Identify which cell holds the provided text, then report its (X, Y) central coordinate. 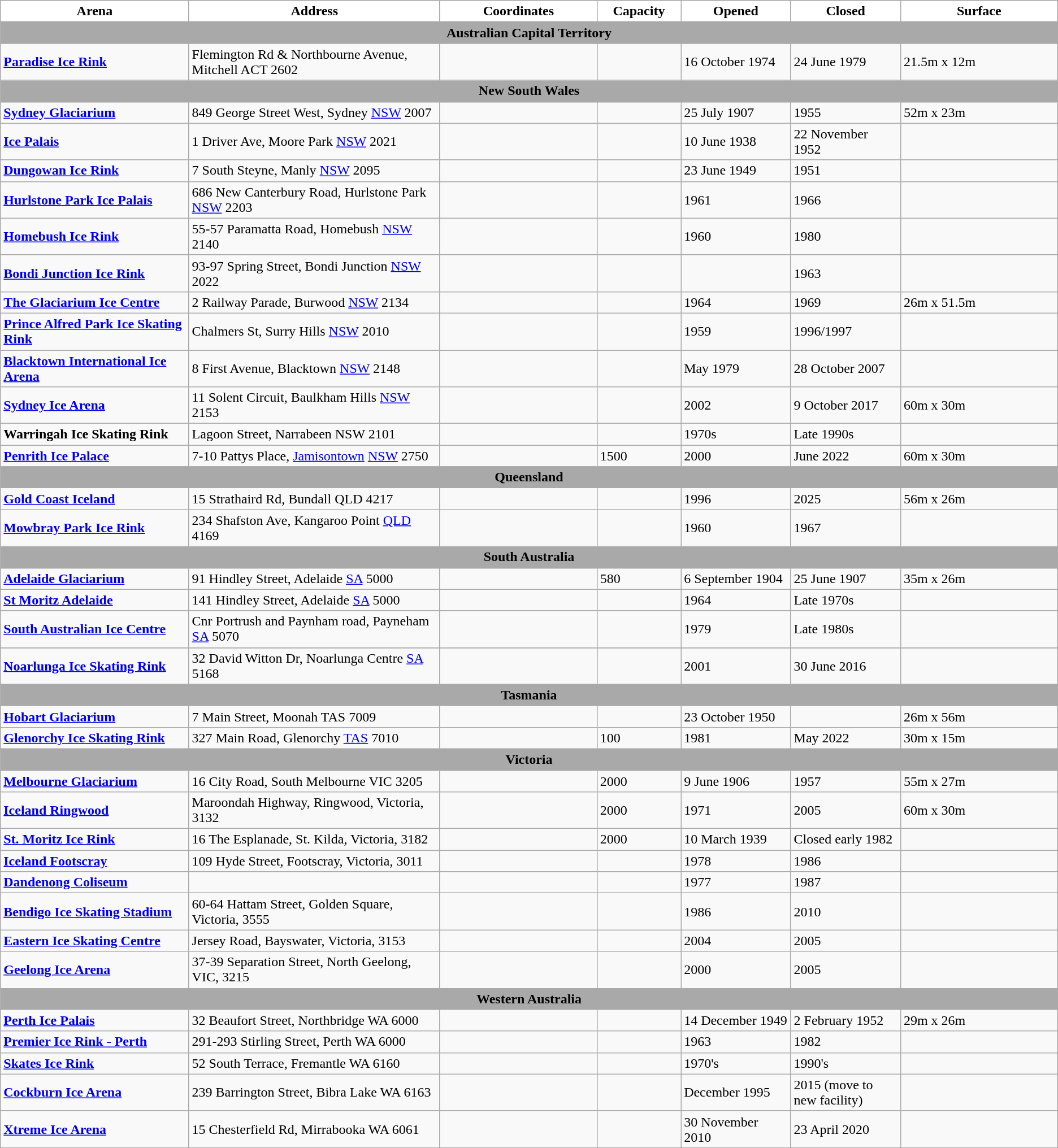
35m x 26m (979, 579)
1 Driver Ave, Moore Park NSW 2021 (314, 141)
100 (639, 738)
Late 1980s (845, 629)
Bondi Junction Ice Rink (95, 273)
2015 (move to new facility) (845, 1093)
December 1995 (736, 1093)
Address (314, 11)
Adelaide Glaciarium (95, 579)
Arena (95, 11)
Late 1970s (845, 600)
Closed early 1982 (845, 840)
1996/1997 (845, 331)
7 South Steyne, Manly NSW 2095 (314, 171)
234 Shafston Ave, Kangaroo Point QLD 4169 (314, 528)
1982 (845, 1042)
Iceland Ringwood (95, 810)
Iceland Footscray (95, 861)
Gold Coast Iceland (95, 499)
Mowbray Park Ice Rink (95, 528)
Maroondah Highway, Ringwood, Victoria, 3132 (314, 810)
30 November 2010 (736, 1129)
23 April 2020 (845, 1129)
Surface (979, 11)
32 Beaufort Street, Northbridge WA 6000 (314, 1020)
15 Chesterfield Rd, Mirrabooka WA 6061 (314, 1129)
24 June 1979 (845, 62)
Bendigo Ice Skating Stadium (95, 912)
Sydney Ice Arena (95, 406)
32 David Witton Dr, Noarlunga Centre SA 5168 (314, 666)
10 March 1939 (736, 840)
1500 (639, 456)
55m x 27m (979, 781)
Lagoon Street, Narrabeen NSW 2101 (314, 434)
1961 (736, 200)
1955 (845, 112)
25 June 1907 (845, 579)
Chalmers St, Surry Hills NSW 2010 (314, 331)
25 July 1907 (736, 112)
16 City Road, South Melbourne VIC 3205 (314, 781)
849 George Street West, Sydney NSW 2007 (314, 112)
37-39 Separation Street, North Geelong, VIC, 3215 (314, 969)
Hobart Glaciarium (95, 716)
1967 (845, 528)
1979 (736, 629)
26m x 51.5m (979, 302)
Geelong Ice Arena (95, 969)
55-57 Paramatta Road, Homebush NSW 2140 (314, 236)
8 First Avenue, Blacktown NSW 2148 (314, 368)
30m x 15m (979, 738)
South Australia (529, 557)
Glenorchy Ice Skating Rink (95, 738)
52 South Terrace, Fremantle WA 6160 (314, 1063)
1981 (736, 738)
52m x 23m (979, 112)
91 Hindley Street, Adelaide SA 5000 (314, 579)
Dungowan Ice Rink (95, 171)
The Glaciarium Ice Centre (95, 302)
1971 (736, 810)
1969 (845, 302)
11 Solent Circuit, Baulkham Hills NSW 2153 (314, 406)
Cnr Portrush and Paynham road, Payneham SA 5070 (314, 629)
Flemington Rd & Northbourne Avenue, Mitchell ACT 2602 (314, 62)
7 Main Street, Moonah TAS 7009 (314, 716)
28 October 2007 (845, 368)
Coordinates (518, 11)
2010 (845, 912)
30 June 2016 (845, 666)
16 October 1974 (736, 62)
2025 (845, 499)
1978 (736, 861)
1977 (736, 882)
Jersey Road, Bayswater, Victoria, 3153 (314, 941)
May 2022 (845, 738)
93-97 Spring Street, Bondi Junction NSW 2022 (314, 273)
580 (639, 579)
1987 (845, 882)
16 The Esplanade, St. Kilda, Victoria, 3182 (314, 840)
Blacktown International Ice Arena (95, 368)
327 Main Road, Glenorchy TAS 7010 (314, 738)
10 June 1938 (736, 141)
Penrith Ice Palace (95, 456)
2004 (736, 941)
Australian Capital Territory (529, 33)
2 Railway Parade, Burwood NSW 2134 (314, 302)
Homebush Ice Rink (95, 236)
56m x 26m (979, 499)
May 1979 (736, 368)
Dandenong Coliseum (95, 882)
Western Australia (529, 999)
Hurlstone Park Ice Palais (95, 200)
239 Barrington Street, Bibra Lake WA 6163 (314, 1093)
1957 (845, 781)
23 October 1950 (736, 716)
15 Strathaird Rd, Bundall QLD 4217 (314, 499)
Sydney Glaciarium (95, 112)
1996 (736, 499)
23 June 1949 (736, 171)
Cockburn Ice Arena (95, 1093)
1980 (845, 236)
Late 1990s (845, 434)
Perth Ice Palais (95, 1020)
2 February 1952 (845, 1020)
Premier Ice Rink - Perth (95, 1042)
291-293 Stirling Street, Perth WA 6000 (314, 1042)
Opened (736, 11)
Victoria (529, 759)
9 October 2017 (845, 406)
Melbourne Glaciarium (95, 781)
Xtreme Ice Arena (95, 1129)
26m x 56m (979, 716)
Tasmania (529, 695)
Noarlunga Ice Skating Rink (95, 666)
1970s (736, 434)
6 September 1904 (736, 579)
1990's (845, 1063)
Capacity (639, 11)
June 2022 (845, 456)
21.5m x 12m (979, 62)
Ice Palais (95, 141)
Paradise Ice Rink (95, 62)
22 November 1952 (845, 141)
686 New Canterbury Road, Hurlstone Park NSW 2203 (314, 200)
1951 (845, 171)
South Australian Ice Centre (95, 629)
109 Hyde Street, Footscray, Victoria, 3011 (314, 861)
9 June 1906 (736, 781)
Skates Ice Rink (95, 1063)
Warringah Ice Skating Rink (95, 434)
Queensland (529, 477)
1959 (736, 331)
2002 (736, 406)
Prince Alfred Park Ice Skating Rink (95, 331)
St. Moritz Ice Rink (95, 840)
2001 (736, 666)
1966 (845, 200)
60-64 Hattam Street, Golden Square, Victoria, 3555 (314, 912)
141 Hindley Street, Adelaide SA 5000 (314, 600)
St Moritz Adelaide (95, 600)
1970's (736, 1063)
New South Wales (529, 91)
Eastern Ice Skating Centre (95, 941)
14 December 1949 (736, 1020)
Closed (845, 11)
7-10 Pattys Place, Jamisontown NSW 2750 (314, 456)
29m x 26m (979, 1020)
